Locate the cell with the specified text and output its [x, y] center coordinate. 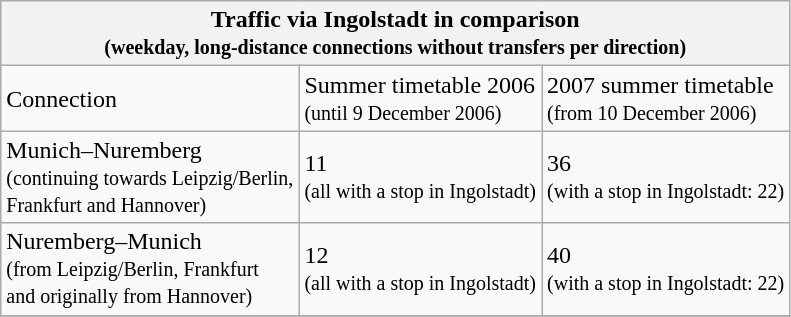
11(all with a stop in Ingolstadt) [420, 177]
36 (with a stop in Ingolstadt: 22) [666, 177]
Summer timetable 2006(until 9 December 2006) [420, 98]
Traffic via Ingolstadt in comparison(weekday, long-distance connections without transfers per direction) [396, 34]
Connection [150, 98]
Munich–Nuremberg(continuing towards Leipzig/Berlin, Frankfurt and Hannover) [150, 177]
40(with a stop in Ingolstadt: 22) [666, 269]
12(all with a stop in Ingolstadt) [420, 269]
Nuremberg–Munich(from Leipzig/Berlin, Frankfurt and originally from Hannover) [150, 269]
2007 summer timetable(from 10 December 2006) [666, 98]
